From the cell containing the given text, extract its center point as [x, y] coordinate. 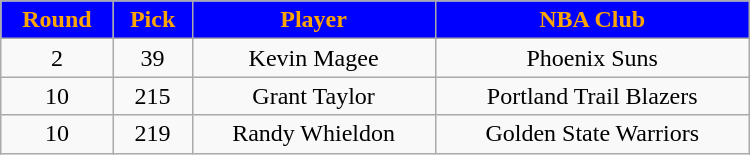
Golden State Warriors [592, 134]
Player [314, 20]
39 [152, 58]
Kevin Magee [314, 58]
Round [57, 20]
2 [57, 58]
219 [152, 134]
215 [152, 96]
NBA Club [592, 20]
Portland Trail Blazers [592, 96]
Randy Whieldon [314, 134]
Grant Taylor [314, 96]
Pick [152, 20]
Phoenix Suns [592, 58]
